Pinpoint the cell where the given text exists, returning its [X, Y] midpoint coordinate. 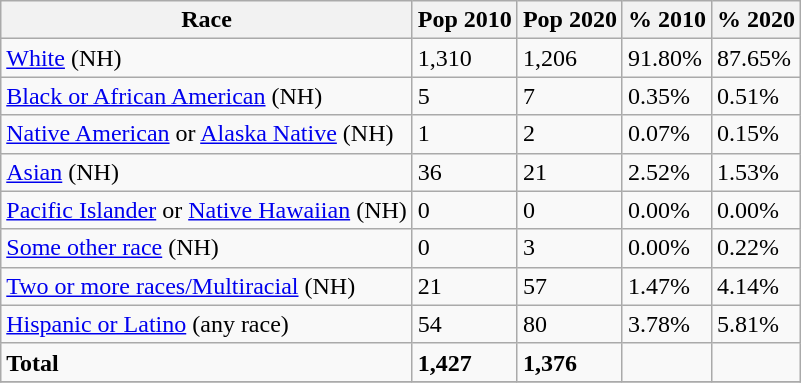
Some other race (NH) [207, 248]
1,206 [570, 58]
36 [464, 172]
2.52% [666, 172]
Native American or Alaska Native (NH) [207, 134]
Black or African American (NH) [207, 96]
1,310 [464, 58]
2 [570, 134]
80 [570, 324]
1.53% [756, 172]
Asian (NH) [207, 172]
87.65% [756, 58]
3.78% [666, 324]
0.07% [666, 134]
57 [570, 286]
Total [207, 362]
1 [464, 134]
54 [464, 324]
Hispanic or Latino (any race) [207, 324]
91.80% [666, 58]
% 2010 [666, 20]
Race [207, 20]
Pop 2010 [464, 20]
3 [570, 248]
Two or more races/Multiracial (NH) [207, 286]
0.22% [756, 248]
0.51% [756, 96]
White (NH) [207, 58]
5.81% [756, 324]
1,376 [570, 362]
7 [570, 96]
5 [464, 96]
Pacific Islander or Native Hawaiian (NH) [207, 210]
1,427 [464, 362]
0.15% [756, 134]
4.14% [756, 286]
Pop 2020 [570, 20]
0.35% [666, 96]
% 2020 [756, 20]
1.47% [666, 286]
